Capture the cell that displays the provided text and extract its [X, Y] central coordinate. 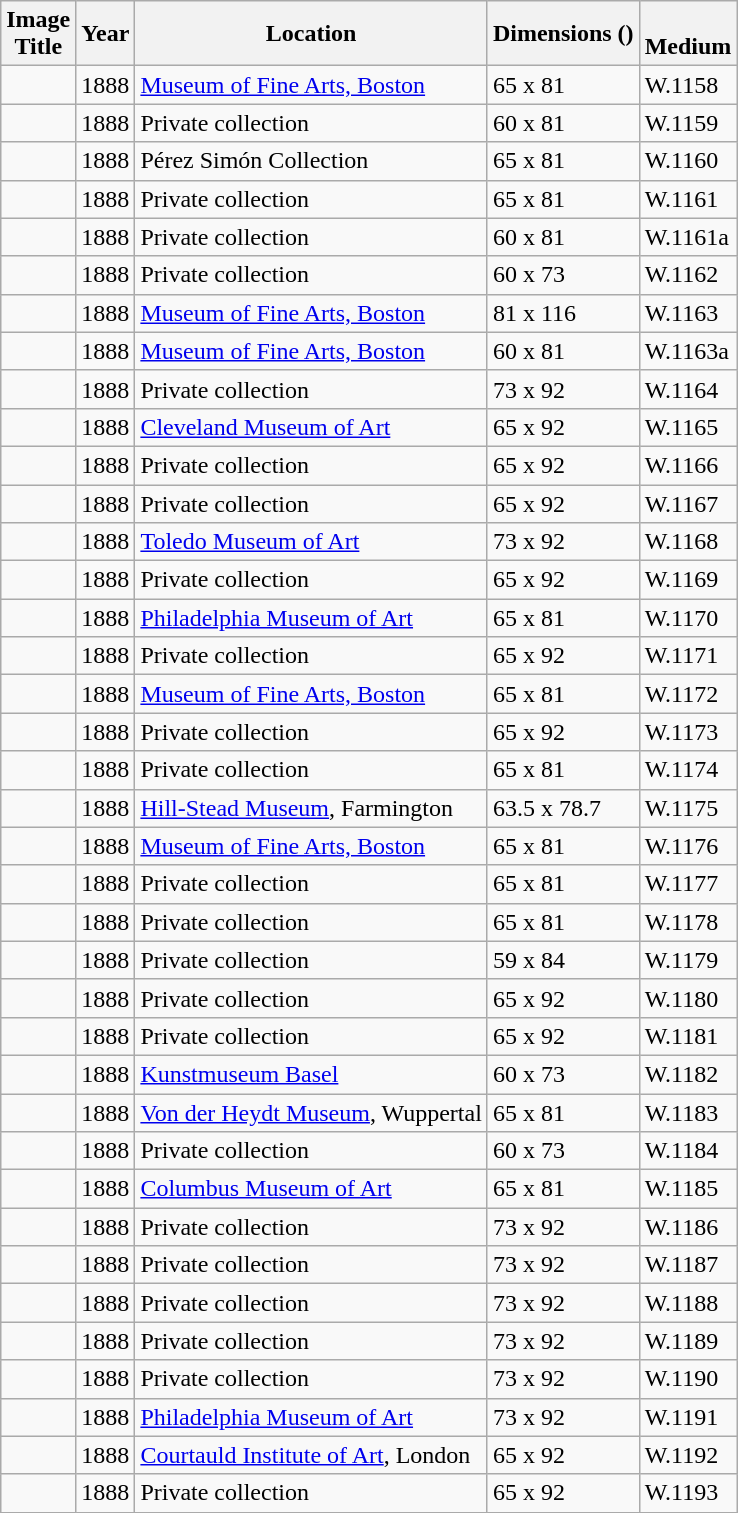
W.1174 [688, 770]
Medium [688, 34]
W.1167 [688, 503]
W.1189 [688, 1341]
W.1186 [688, 1227]
W.1168 [688, 542]
W.1173 [688, 732]
59 x 84 [563, 960]
W.1180 [688, 998]
W.1160 [688, 161]
W.1172 [688, 694]
W.1193 [688, 1493]
W.1184 [688, 1151]
W.1166 [688, 465]
W.1182 [688, 1074]
W.1159 [688, 123]
Columbus Museum of Art [311, 1189]
W.1163 [688, 313]
W.1161 [688, 199]
W.1171 [688, 656]
W.1183 [688, 1113]
W.1187 [688, 1265]
Pérez Simón Collection [311, 161]
Year [106, 34]
W.1165 [688, 427]
W.1191 [688, 1417]
W.1175 [688, 808]
W.1190 [688, 1379]
W.1176 [688, 846]
W.1181 [688, 1036]
W.1163a [688, 351]
Kunstmuseum Basel [311, 1074]
Dimensions () [563, 34]
W.1169 [688, 580]
W.1164 [688, 389]
Location [311, 34]
W.1185 [688, 1189]
ImageTitle [38, 34]
Courtauld Institute of Art, London [311, 1455]
Hill-Stead Museum, Farmington [311, 808]
W.1192 [688, 1455]
81 x 116 [563, 313]
Toledo Museum of Art [311, 542]
W.1179 [688, 960]
W.1170 [688, 618]
63.5 x 78.7 [563, 808]
W.1178 [688, 922]
W.1188 [688, 1303]
W.1177 [688, 884]
Cleveland Museum of Art [311, 427]
W.1158 [688, 85]
W.1162 [688, 275]
Von der Heydt Museum, Wuppertal [311, 1113]
W.1161a [688, 237]
